Pinpoint the cell where the given text exists, returning its (x, y) midpoint coordinate. 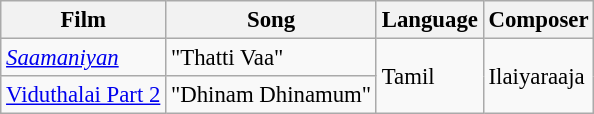
Saamaniyan (84, 58)
Ilaiyaraaja (538, 76)
Composer (538, 20)
Tamil (430, 76)
Film (84, 20)
"Thatti Vaa" (272, 58)
Language (430, 20)
Song (272, 20)
"Dhinam Dhinamum" (272, 95)
Viduthalai Part 2 (84, 95)
